Output the (x, y) coordinate of the center of the cell containing the given text.  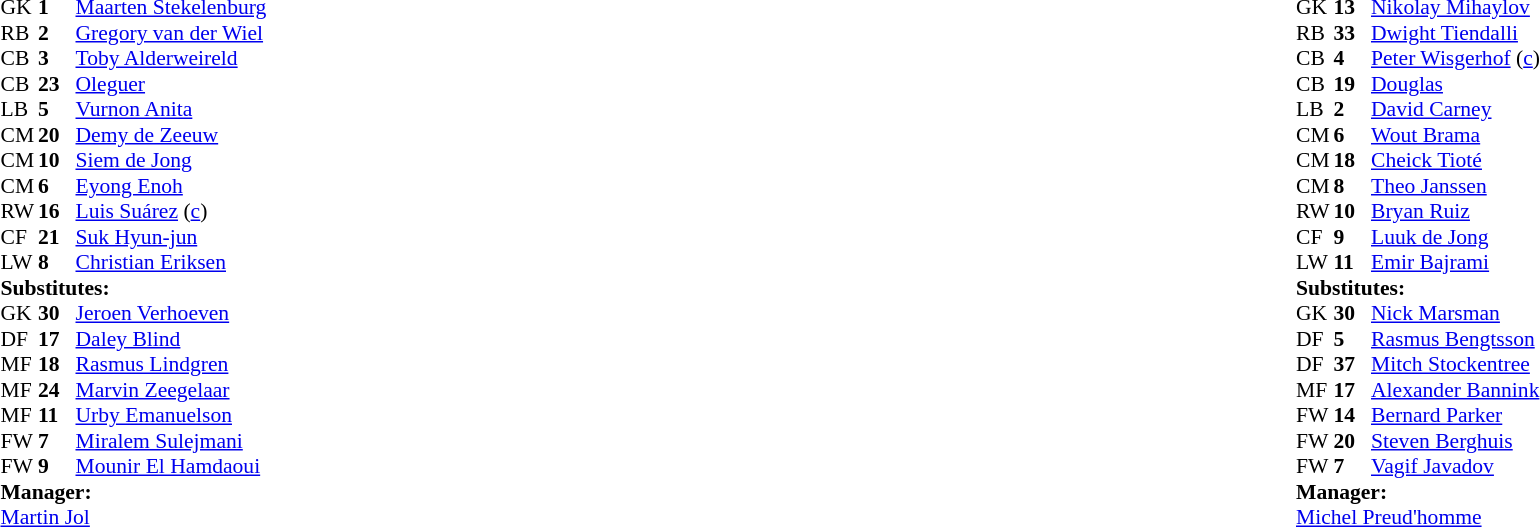
Mounir El Hamdaoui (172, 467)
Miralem Sulejmani (172, 441)
21 (57, 237)
Demy de Zeeuw (172, 135)
3 (57, 59)
33 (1353, 33)
Toby Alderweireld (172, 59)
Christian Eriksen (172, 263)
23 (57, 84)
Steven Berghuis (1456, 441)
Suk Hyun-jun (172, 237)
Nick Marsman (1456, 313)
Daley Blind (172, 339)
Mitch Stockentree (1456, 365)
Cheick Tioté (1456, 161)
Alexander Bannink (1456, 390)
Emir Bajrami (1456, 263)
Wout Brama (1456, 135)
Bernard Parker (1456, 415)
Rasmus Lindgren (172, 365)
Urby Emanuelson (172, 415)
24 (57, 390)
Douglas (1456, 84)
Jeroen Verhoeven (172, 313)
Rasmus Bengtsson (1456, 339)
Peter Wisgerhof (c) (1456, 59)
Luis Suárez (c) (172, 211)
Siem de Jong (172, 161)
Vagif Javadov (1456, 467)
Oleguer (172, 84)
14 (1353, 415)
Bryan Ruiz (1456, 211)
Gregory van der Wiel (172, 33)
16 (57, 211)
4 (1353, 59)
Marvin Zeegelaar (172, 390)
37 (1353, 365)
David Carney (1456, 109)
Theo Janssen (1456, 186)
Vurnon Anita (172, 109)
19 (1353, 84)
Dwight Tiendalli (1456, 33)
Luuk de Jong (1456, 237)
Eyong Enoh (172, 186)
